Search for the cell housing the specified text and yield its (x, y) center coordinate. 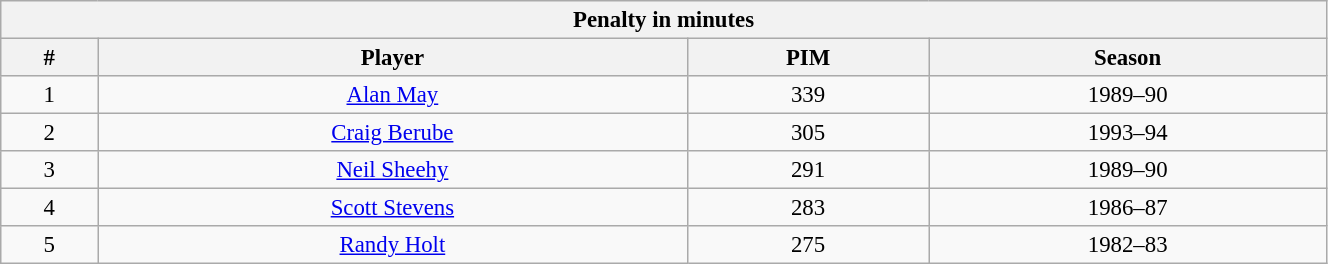
# (50, 58)
2 (50, 133)
Craig Berube (393, 133)
Penalty in minutes (664, 20)
283 (808, 208)
Randy Holt (393, 245)
Neil Sheehy (393, 170)
1993–94 (1128, 133)
Alan May (393, 95)
Scott Stevens (393, 208)
Season (1128, 58)
291 (808, 170)
3 (50, 170)
5 (50, 245)
1 (50, 95)
PIM (808, 58)
4 (50, 208)
Player (393, 58)
1986–87 (1128, 208)
305 (808, 133)
339 (808, 95)
275 (808, 245)
1982–83 (1128, 245)
